From the cell containing the given text, extract its center point as (x, y) coordinate. 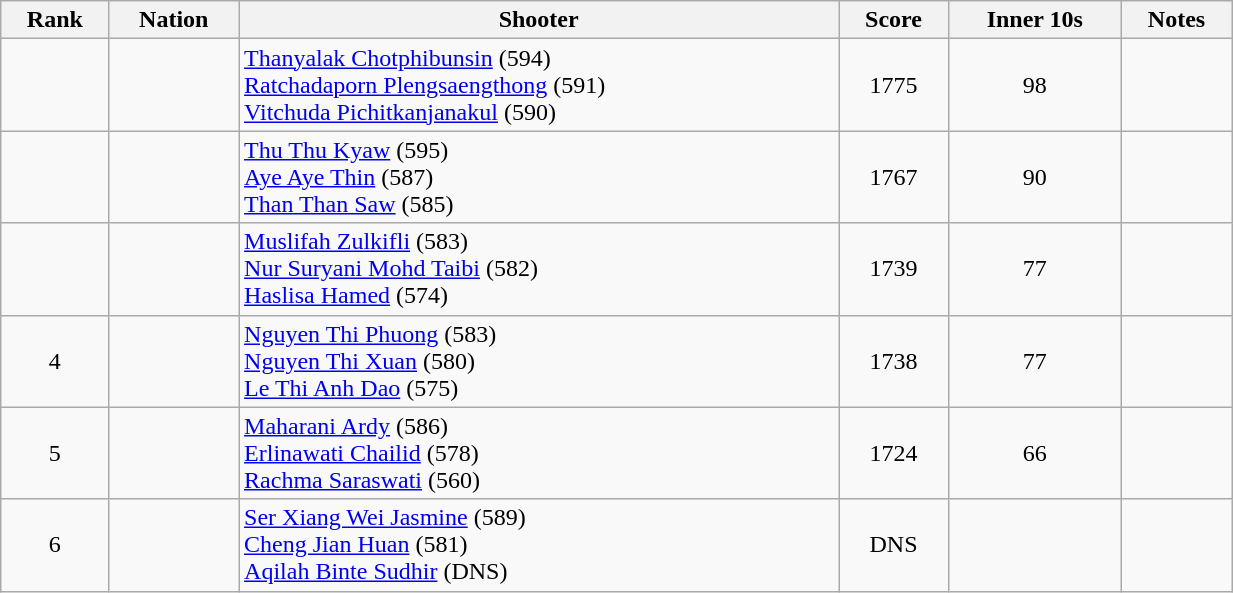
1739 (894, 269)
4 (55, 361)
Shooter (539, 20)
Notes (1176, 20)
Inner 10s (1034, 20)
Thu Thu Kyaw (595) Aye Aye Thin (587) Than Than Saw (585) (539, 177)
1767 (894, 177)
Thanyalak Chotphibunsin (594) Ratchadaporn Plengsaengthong (591) Vitchuda Pichitkanjanakul (590) (539, 85)
Rank (55, 20)
1738 (894, 361)
Nation (174, 20)
Nguyen Thi Phuong (583) Nguyen Thi Xuan (580) Le Thi Anh Dao (575) (539, 361)
Ser Xiang Wei Jasmine (589) Cheng Jian Huan (581) Aqilah Binte Sudhir (DNS) (539, 545)
1775 (894, 85)
1724 (894, 453)
6 (55, 545)
Muslifah Zulkifli (583) Nur Suryani Mohd Taibi (582) Haslisa Hamed (574) (539, 269)
DNS (894, 545)
5 (55, 453)
Maharani Ardy (586) Erlinawati Chailid (578) Rachma Saraswati (560) (539, 453)
Score (894, 20)
66 (1034, 453)
90 (1034, 177)
98 (1034, 85)
